For the text-containing cell, return its midpoint in (X, Y) coordinate format. 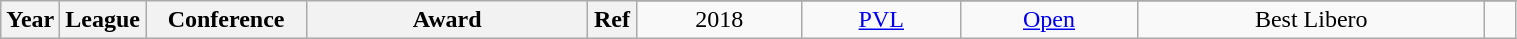
Best Libero (1312, 20)
Ref (612, 20)
Conference (226, 20)
Award (448, 20)
League (103, 20)
Year (30, 20)
PVL (881, 20)
2018 (719, 20)
Open (1048, 20)
